Find where the given text appears and provide that cell's center as (x, y) coordinate. 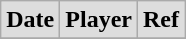
Ref (160, 20)
Player (99, 20)
Date (30, 20)
